Find where the given text appears and provide that cell's center as [X, Y] coordinate. 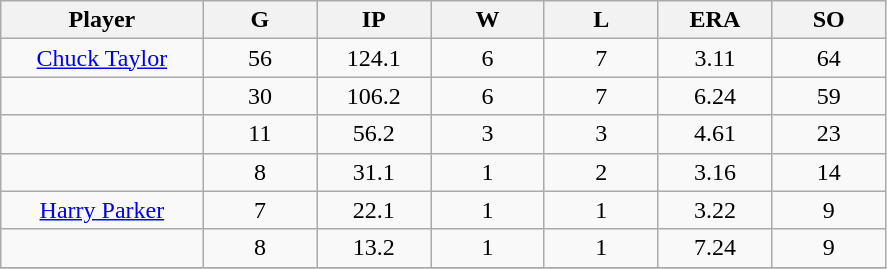
11 [260, 134]
L [601, 20]
G [260, 20]
SO [829, 20]
14 [829, 172]
ERA [715, 20]
30 [260, 96]
4.61 [715, 134]
Chuck Taylor [102, 58]
22.1 [374, 210]
2 [601, 172]
64 [829, 58]
W [488, 20]
Harry Parker [102, 210]
Player [102, 20]
31.1 [374, 172]
IP [374, 20]
124.1 [374, 58]
7.24 [715, 248]
23 [829, 134]
13.2 [374, 248]
56.2 [374, 134]
59 [829, 96]
6.24 [715, 96]
3.16 [715, 172]
3.11 [715, 58]
106.2 [374, 96]
3.22 [715, 210]
56 [260, 58]
